Search for the cell housing the specified text and yield its (X, Y) center coordinate. 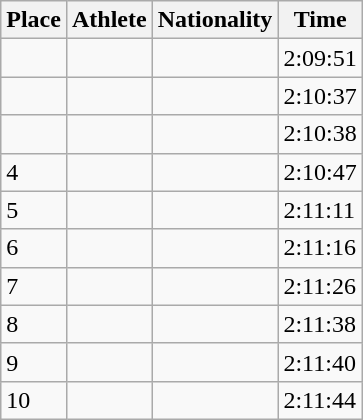
2:11:11 (320, 210)
5 (34, 210)
4 (34, 172)
2:09:51 (320, 58)
9 (34, 362)
7 (34, 286)
10 (34, 400)
Athlete (109, 20)
2:10:38 (320, 134)
2:10:37 (320, 96)
2:11:38 (320, 324)
2:10:47 (320, 172)
6 (34, 248)
2:11:40 (320, 362)
Nationality (215, 20)
Time (320, 20)
2:11:26 (320, 286)
2:11:16 (320, 248)
8 (34, 324)
2:11:44 (320, 400)
Place (34, 20)
